Locate the cell with the specified text and output its (X, Y) center coordinate. 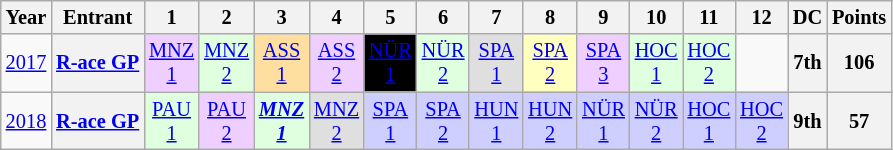
2017 (26, 63)
2018 (26, 121)
ASS2 (336, 63)
10 (656, 17)
9th (808, 121)
57 (859, 121)
3 (282, 17)
9 (604, 17)
1 (172, 17)
8 (550, 17)
5 (390, 17)
SPA3 (604, 63)
DC (808, 17)
Year (26, 17)
6 (444, 17)
7th (808, 63)
2 (226, 17)
HUN2 (550, 121)
PAU1 (172, 121)
HUN1 (496, 121)
ASS1 (282, 63)
PAU2 (226, 121)
Entrant (98, 17)
7 (496, 17)
4 (336, 17)
Points (859, 17)
12 (762, 17)
106 (859, 63)
11 (710, 17)
